Return the [X, Y] coordinate for the center point of the cell that contains the specified text.  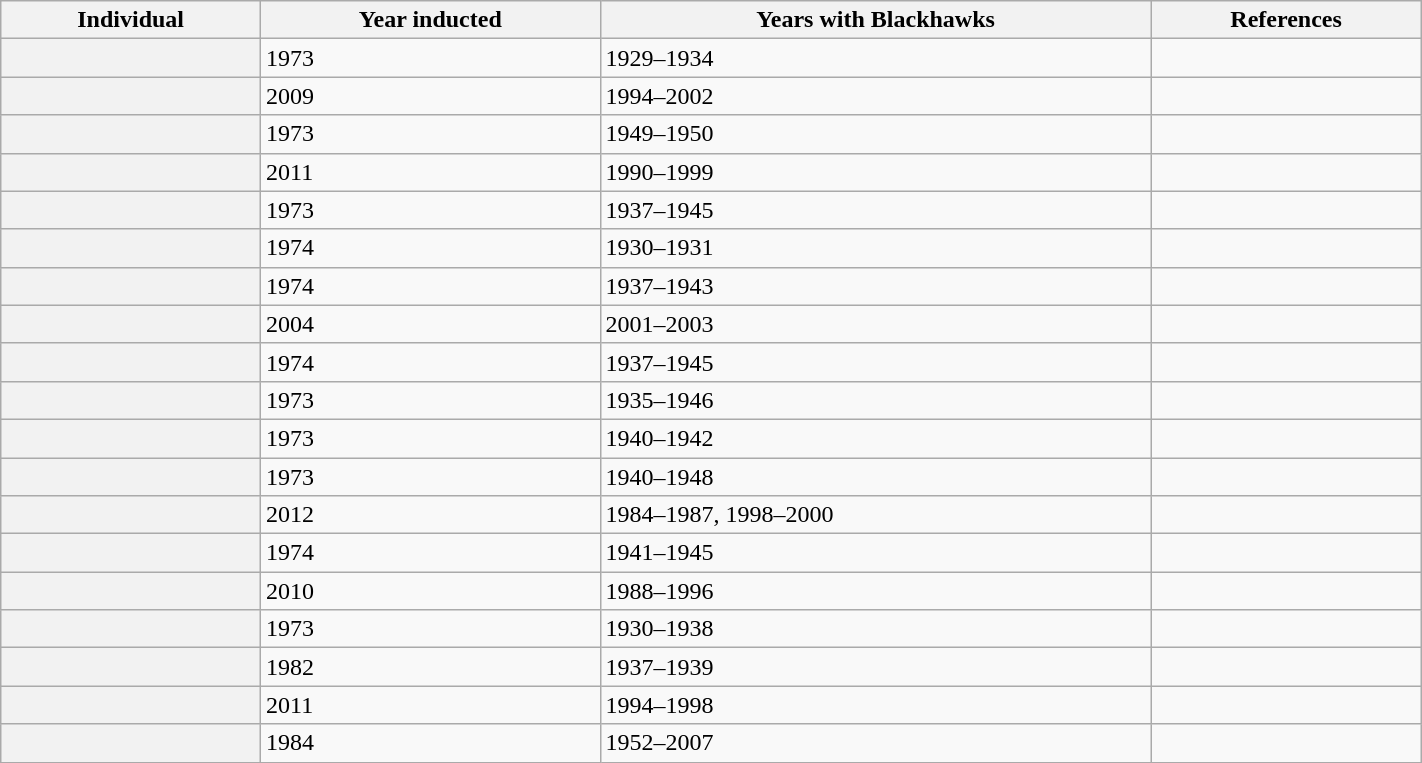
Individual [131, 20]
1994–1998 [876, 705]
1930–1931 [876, 248]
2012 [431, 515]
1988–1996 [876, 591]
1935–1946 [876, 400]
Year inducted [431, 20]
1952–2007 [876, 743]
Years with Blackhawks [876, 20]
2010 [431, 591]
1930–1938 [876, 629]
1937–1943 [876, 286]
1940–1942 [876, 438]
1940–1948 [876, 477]
1990–1999 [876, 172]
2009 [431, 96]
1937–1939 [876, 667]
References [1286, 20]
1929–1934 [876, 58]
1941–1945 [876, 553]
1982 [431, 667]
2001–2003 [876, 324]
2004 [431, 324]
1994–2002 [876, 96]
1984 [431, 743]
1949–1950 [876, 134]
1984–1987, 1998–2000 [876, 515]
